Determine the [x, y] coordinate at the center of the cell enclosing the given text.  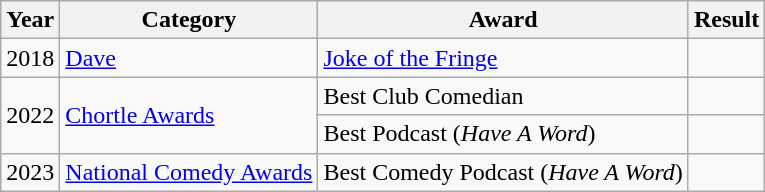
2023 [30, 172]
2018 [30, 58]
Best Club Comedian [503, 96]
National Comedy Awards [189, 172]
2022 [30, 115]
Best Comedy Podcast (Have A Word) [503, 172]
Year [30, 20]
Joke of the Fringe [503, 58]
Best Podcast (Have A Word) [503, 134]
Category [189, 20]
Result [726, 20]
Chortle Awards [189, 115]
Award [503, 20]
Dave [189, 58]
